Identify which cell holds the provided text, then report its (X, Y) central coordinate. 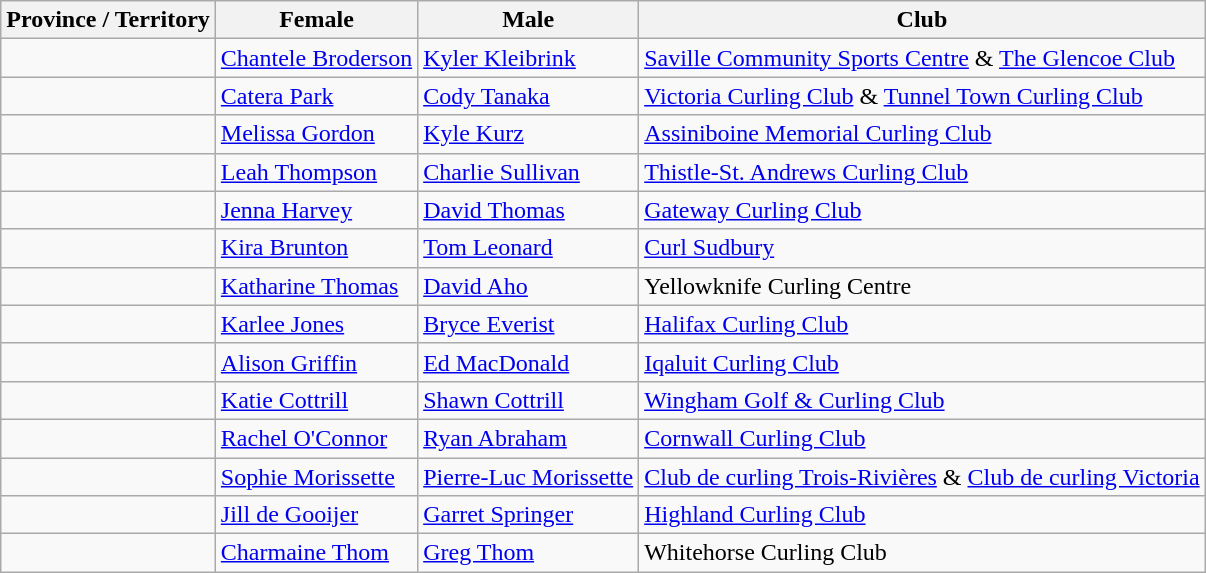
Female (316, 20)
Catera Park (316, 96)
Garret Springer (528, 515)
Ed MacDonald (528, 362)
Jenna Harvey (316, 210)
Victoria Curling Club & Tunnel Town Curling Club (922, 96)
Male (528, 20)
Shawn Cottrill (528, 400)
Bryce Everist (528, 324)
Province / Territory (108, 20)
Iqaluit Curling Club (922, 362)
Club (922, 20)
Chantele Broderson (316, 58)
Greg Thom (528, 553)
Tom Leonard (528, 248)
Rachel O'Connor (316, 438)
Ryan Abraham (528, 438)
Thistle-St. Andrews Curling Club (922, 172)
Halifax Curling Club (922, 324)
Gateway Curling Club (922, 210)
David Thomas (528, 210)
Highland Curling Club (922, 515)
Karlee Jones (316, 324)
Jill de Gooijer (316, 515)
Club de curling Trois-Rivières & Club de curling Victoria (922, 477)
Charmaine Thom (316, 553)
Cody Tanaka (528, 96)
Charlie Sullivan (528, 172)
Pierre-Luc Morissette (528, 477)
Kira Brunton (316, 248)
Cornwall Curling Club (922, 438)
Kyle Kurz (528, 134)
David Aho (528, 286)
Assiniboine Memorial Curling Club (922, 134)
Whitehorse Curling Club (922, 553)
Curl Sudbury (922, 248)
Sophie Morissette (316, 477)
Katie Cottrill (316, 400)
Melissa Gordon (316, 134)
Kyler Kleibrink (528, 58)
Katharine Thomas (316, 286)
Leah Thompson (316, 172)
Wingham Golf & Curling Club (922, 400)
Saville Community Sports Centre & The Glencoe Club (922, 58)
Yellowknife Curling Centre (922, 286)
Alison Griffin (316, 362)
